Identify which cell holds the provided text, then report its [X, Y] central coordinate. 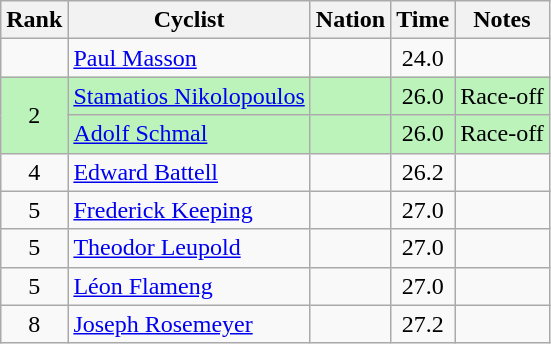
Cyclist [189, 20]
Time [423, 20]
2 [34, 115]
Paul Masson [189, 58]
Notes [502, 20]
4 [34, 172]
Nation [350, 20]
26.2 [423, 172]
Theodor Leupold [189, 248]
24.0 [423, 58]
Edward Battell [189, 172]
Joseph Rosemeyer [189, 324]
Adolf Schmal [189, 134]
Rank [34, 20]
Frederick Keeping [189, 210]
Léon Flameng [189, 286]
27.2 [423, 324]
Stamatios Nikolopoulos [189, 96]
8 [34, 324]
